Locate the cell with the specified text and output its (X, Y) center coordinate. 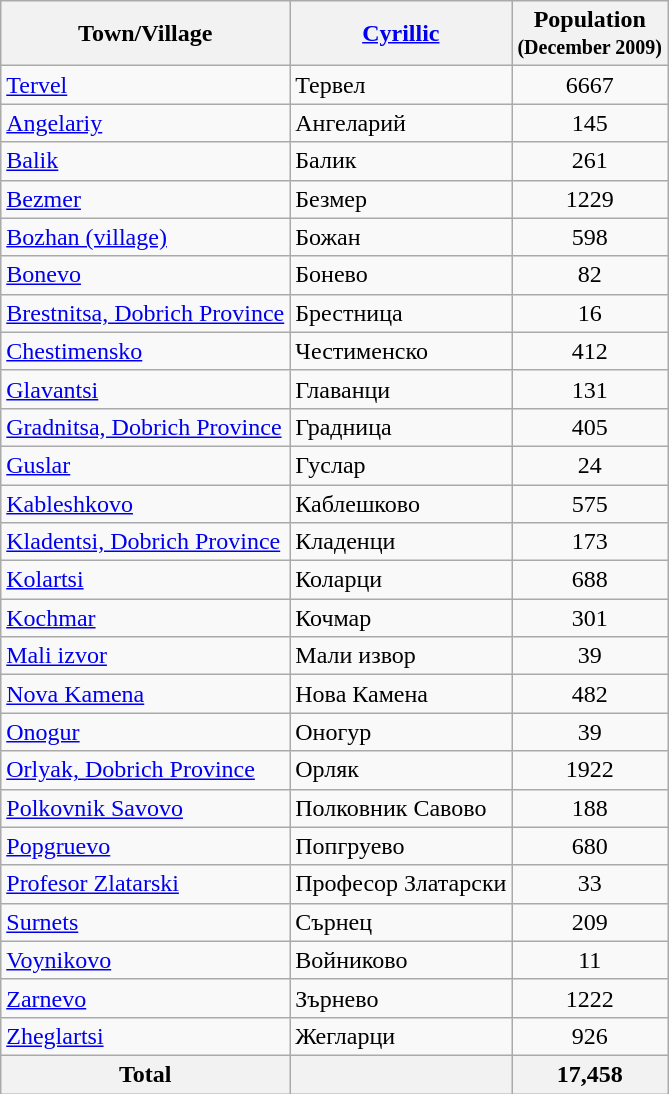
Gradnitsa, Dobrich Province (146, 427)
Population(December 2009) (590, 34)
Town/Village (146, 34)
Сърнец (401, 922)
Балик (401, 161)
131 (590, 389)
Полковник Савово (401, 808)
Zarnevo (146, 998)
Chestimensko (146, 351)
575 (590, 503)
301 (590, 618)
Зърнево (401, 998)
Оногур (401, 732)
Kochmar (146, 618)
Zheglartsi (146, 1036)
Kladentsi, Dobrich Province (146, 542)
17,458 (590, 1074)
Бонево (401, 275)
33 (590, 884)
Нова Камена (401, 694)
Glavantsi (146, 389)
Попгруево (401, 846)
24 (590, 465)
Каблешково (401, 503)
Polkovnik Savovo (146, 808)
Brestnitsa, Dobrich Province (146, 313)
Surnets (146, 922)
Професор Златарски (401, 884)
Kableshkovo (146, 503)
680 (590, 846)
Tervel (146, 85)
Guslar (146, 465)
Kolartsi (146, 580)
Честименско (401, 351)
16 (590, 313)
6667 (590, 85)
Nova Kamena (146, 694)
Орляк (401, 770)
Total (146, 1074)
Гуслар (401, 465)
Градница (401, 427)
Главанци (401, 389)
Mali izvor (146, 656)
Bonevo (146, 275)
Божан (401, 237)
209 (590, 922)
11 (590, 960)
1922 (590, 770)
145 (590, 123)
173 (590, 542)
Безмер (401, 199)
Onogur (146, 732)
Войниково (401, 960)
Angelariy (146, 123)
Коларци (401, 580)
598 (590, 237)
Orlyak, Dobrich Province (146, 770)
Profesor Zlatarski (146, 884)
Voynikovo (146, 960)
261 (590, 161)
482 (590, 694)
188 (590, 808)
1229 (590, 199)
Жегларци (401, 1036)
Кочмар (401, 618)
Брестница (401, 313)
412 (590, 351)
Balik (146, 161)
82 (590, 275)
1222 (590, 998)
Bozhan (village) (146, 237)
Ангеларий (401, 123)
Bezmer (146, 199)
Мали извор (401, 656)
Popgruevo (146, 846)
Кладенци (401, 542)
Тервел (401, 85)
926 (590, 1036)
688 (590, 580)
Cyrillic (401, 34)
405 (590, 427)
